Return (x, y) of the center of cell containing provided text 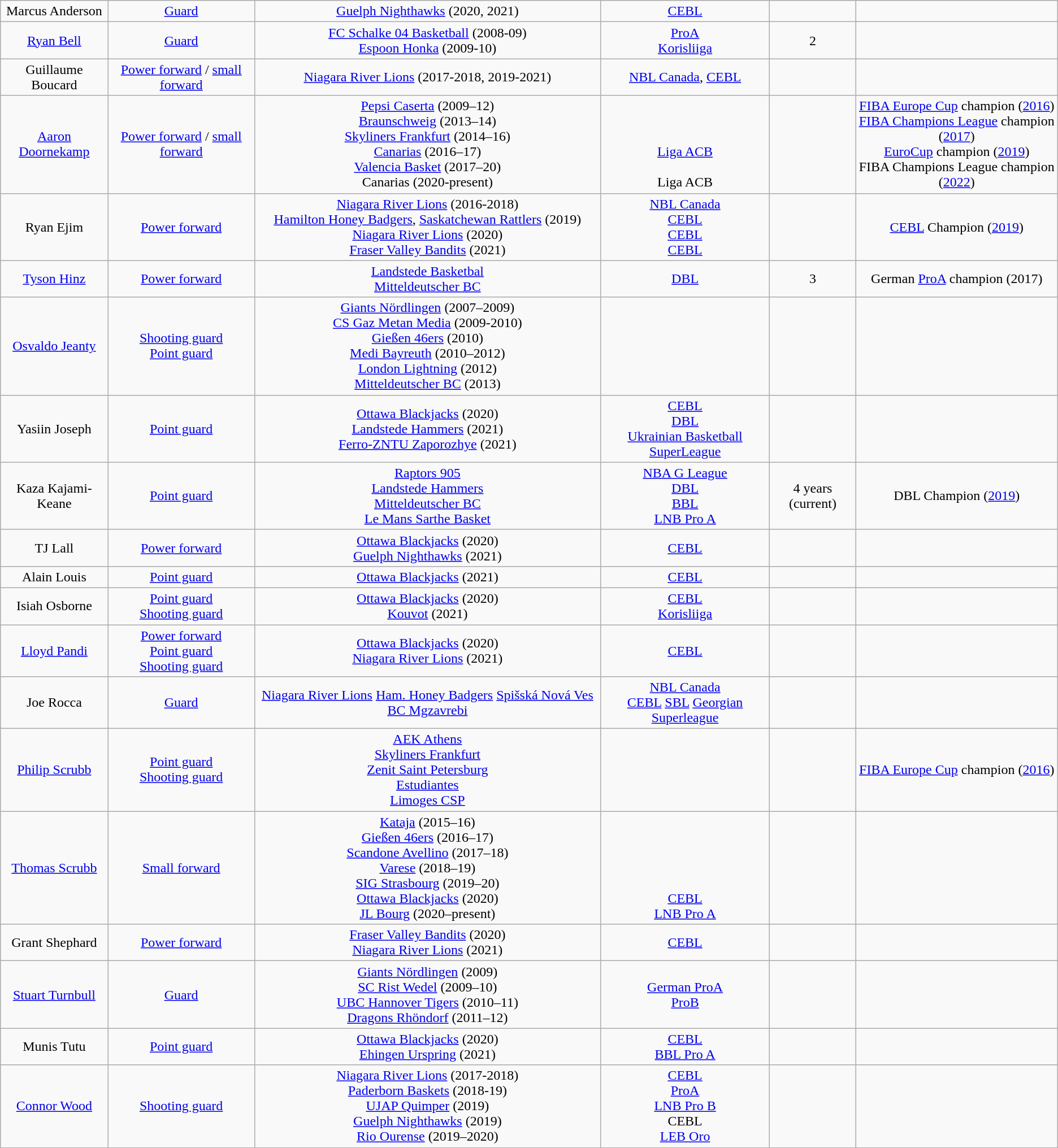
Grant Shephard (54, 942)
Alain Louis (54, 577)
ProAKorisliiga (685, 41)
Aaron Doornekamp (54, 145)
3 (813, 279)
CEBLLNB Pro A (685, 868)
Landstede BasketbalMitteldeutscher BC (427, 279)
Kaza Kajami-Keane (54, 496)
DBL (685, 279)
Small forward (181, 868)
Ottawa Blackjacks (2021) (427, 577)
CEBLBBL Pro A (685, 1046)
Pepsi Caserta (2009–12)Braunschweig (2013–14)Skyliners Frankfurt (2014–16)Canarias (2016–17)Valencia Basket (2017–20)Canarias (2020-present) (427, 145)
Guillaume Boucard (54, 77)
Isiah Osborne (54, 606)
Liga ACBLiga ACB (685, 145)
Ottawa Blackjacks (2020)Kouvot (2021) (427, 606)
4 years (current) (813, 496)
German ProA champion (2017) (956, 279)
FIBA Europe Cup champion (2016)FIBA Champions League champion (2017)EuroCup champion (2019)FIBA Champions League champion (2022) (956, 145)
Raptors 905Landstede HammersMitteldeutscher BCLe Mans Sarthe Basket (427, 496)
Joe Rocca (54, 703)
Fraser Valley Bandits (2020)Niagara River Lions (2021) (427, 942)
Yasiin Joseph (54, 428)
Munis Tutu (54, 1046)
2 (813, 41)
NBL Canada, CEBL (685, 77)
NBA G LeagueDBLBBLLNB Pro A (685, 496)
FIBA Europe Cup champion (2016) (956, 770)
German ProAProB (685, 994)
CEBL Champion (2019) (956, 227)
Marcus Anderson (54, 11)
Ryan Ejim (54, 227)
NBL CanadaCEBL SBL Georgian Superleague (685, 703)
Niagara River Lions Ham. Honey Badgers Spišská Nová Ves BC Mgzavrebi (427, 703)
Ottawa Blackjacks (2020)Landstede Hammers (2021)Ferro-ZNTU Zaporozhye (2021) (427, 428)
Ottawa Blackjacks (2020)Guelph Nighthawks (2021) (427, 548)
NBL CanadaCEBLCEBLCEBL (685, 227)
Guelph Nighthawks (2020, 2021) (427, 11)
DBL Champion (2019) (956, 496)
Shooting guard (181, 1106)
Ottawa Blackjacks (2020)Ehingen Urspring (2021) (427, 1046)
Lloyd Pandi (54, 651)
Power forwardPoint guardShooting guard (181, 651)
Connor Wood (54, 1106)
Niagara River Lions (2017-2018, 2019-2021) (427, 77)
FC Schalke 04 Basketball (2008-09)Espoon Honka (2009-10) (427, 41)
Niagara River Lions (2016-2018)Hamilton Honey Badgers, Saskatchewan Rattlers (2019)Niagara River Lions (2020)Fraser Valley Bandits (2021) (427, 227)
Ottawa Blackjacks (2020)Niagara River Lions (2021) (427, 651)
TJ Lall (54, 548)
CEBLDBLUkrainian Basketball SuperLeague (685, 428)
Giants Nördlingen (2009)SC Rist Wedel (2009–10)UBC Hannover Tigers (2010–11)Dragons Rhöndorf (2011–12) (427, 994)
Ryan Bell (54, 41)
Stuart Turnbull (54, 994)
Niagara River Lions (2017-2018)Paderborn Baskets (2018-19)UJAP Quimper (2019)Guelph Nighthawks (2019)Rio Ourense (2019–2020) (427, 1106)
Tyson Hinz (54, 279)
Philip Scrubb (54, 770)
CEBLKorisliiga (685, 606)
Shooting guardPoint guard (181, 346)
CEBLProALNB Pro BCEBLLEB Oro (685, 1106)
Thomas Scrubb (54, 868)
Osvaldo Jeanty (54, 346)
AEK Athens Skyliners FrankfurtZenit Saint PetersburgEstudiantesLimoges CSP (427, 770)
